Return [x, y] of the center of cell containing provided text 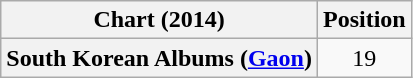
19 [364, 58]
Chart (2014) [160, 20]
Position [364, 20]
South Korean Albums (Gaon) [160, 58]
